Return [x, y] of the center of cell containing provided text 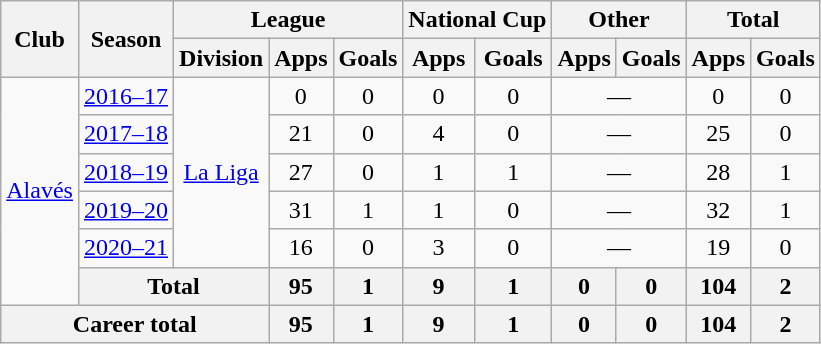
31 [301, 210]
Career total [135, 324]
4 [439, 134]
National Cup [478, 20]
2020–21 [126, 248]
2017–18 [126, 134]
16 [301, 248]
La Liga [222, 172]
2016–17 [126, 96]
25 [718, 134]
27 [301, 172]
2018–19 [126, 172]
Alavés [40, 191]
Club [40, 39]
28 [718, 172]
19 [718, 248]
League [288, 20]
21 [301, 134]
Season [126, 39]
Other [619, 20]
Division [222, 58]
2019–20 [126, 210]
3 [439, 248]
32 [718, 210]
